Return the [x, y] coordinate for the center point of the cell that contains the specified text.  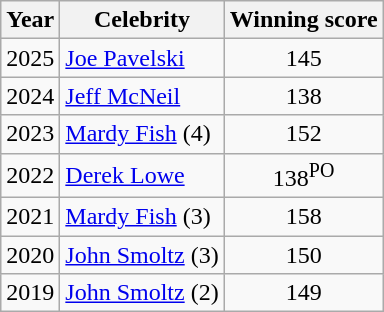
John Smoltz (3) [142, 255]
138 [304, 96]
2023 [30, 134]
Mardy Fish (3) [142, 217]
145 [304, 58]
2022 [30, 176]
158 [304, 217]
2020 [30, 255]
150 [304, 255]
Year [30, 20]
2021 [30, 217]
John Smoltz (2) [142, 293]
Celebrity [142, 20]
2025 [30, 58]
2019 [30, 293]
Joe Pavelski [142, 58]
138PO [304, 176]
Winning score [304, 20]
Derek Lowe [142, 176]
2024 [30, 96]
Mardy Fish (4) [142, 134]
149 [304, 293]
Jeff McNeil [142, 96]
152 [304, 134]
